Return the [X, Y] coordinate for the center point of the cell that contains the specified text.  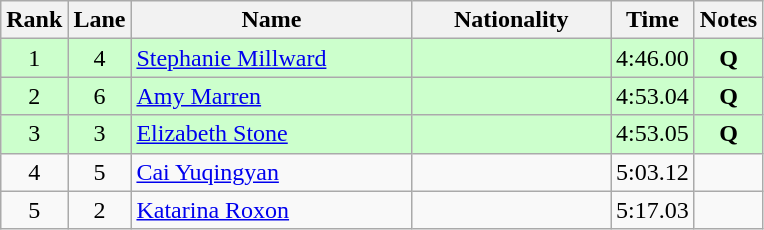
Lane [100, 20]
Cai Yuqingyan [272, 172]
Elizabeth Stone [272, 134]
6 [100, 96]
Notes [728, 20]
4:53.05 [653, 134]
5:03.12 [653, 172]
Name [272, 20]
Stephanie Millward [272, 58]
Katarina Roxon [272, 210]
Time [653, 20]
5:17.03 [653, 210]
Nationality [512, 20]
4:53.04 [653, 96]
4:46.00 [653, 58]
Amy Marren [272, 96]
Rank [34, 20]
1 [34, 58]
